Return (X, Y) of the center of cell containing provided text 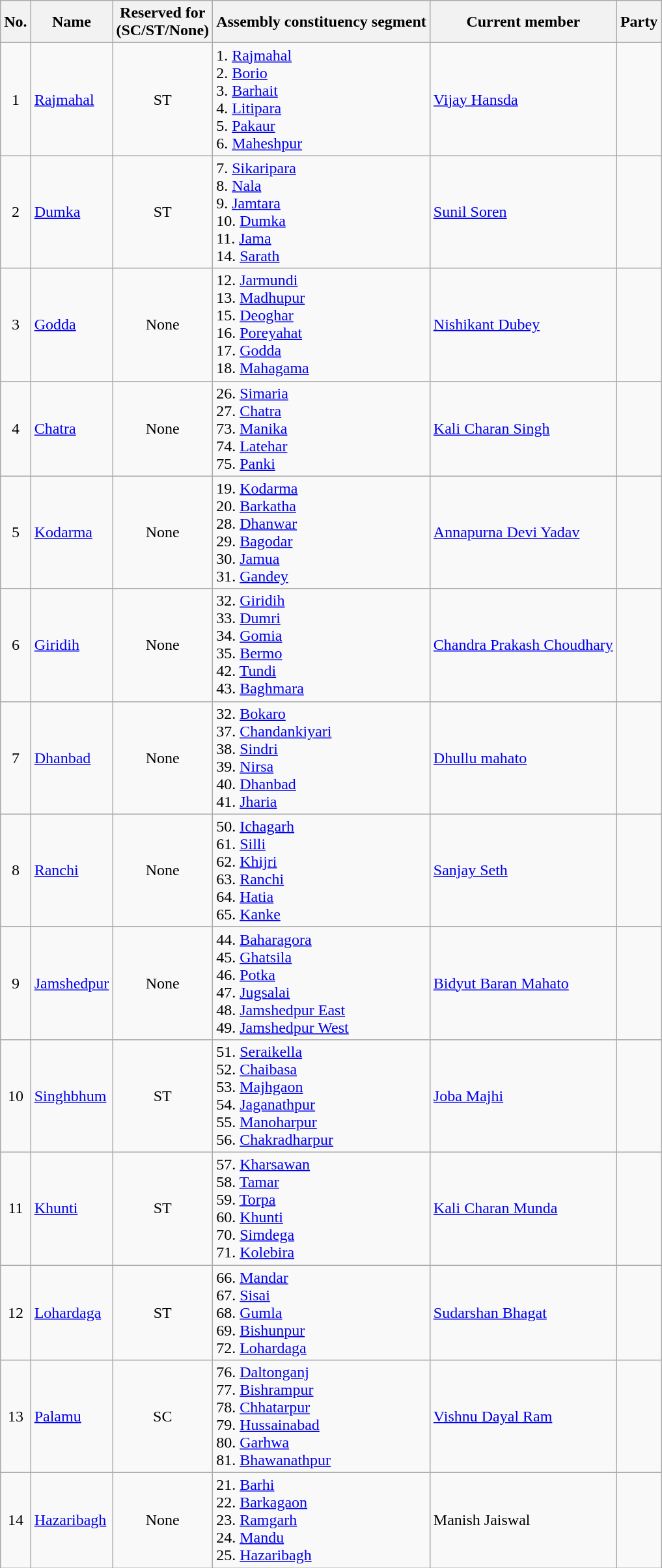
Party (639, 22)
1 (16, 99)
Manish Jaiswal (523, 1520)
50. Ichagarh61. Silli62. Khijri63. Ranchi64. Hatia65. Kanke (322, 870)
7 (16, 758)
Chatra (72, 428)
Vishnu Dayal Ram (523, 1417)
11 (16, 1209)
32. Giridih33. Dumri34. Gomia35. Bermo42. Tundi43. Baghmara (322, 645)
13 (16, 1417)
Joba Majhi (523, 1095)
Bidyut Baran Mahato (523, 983)
3 (16, 324)
2 (16, 212)
44. Baharagora45. Ghatsila46. Potka47. Jugsalai48. Jamshedpur East49. Jamshedpur West (322, 983)
Ranchi (72, 870)
Jamshedpur (72, 983)
8 (16, 870)
1. Rajmahal2. Borio3. Barhait4. Litipara5. Pakaur6. Maheshpur (322, 99)
Sudarshan Bhagat (523, 1312)
Lohardaga (72, 1312)
Vijay Hansda (523, 99)
14 (16, 1520)
Giridih (72, 645)
Godda (72, 324)
Reserved for (SC/ST/None) (163, 22)
Kodarma (72, 533)
Hazaribagh (72, 1520)
Sunil Soren (523, 212)
Assembly constituency segment (322, 22)
19. Kodarma20. Barkatha28. Dhanwar29. Bagodar30. Jamua31. Gandey (322, 533)
Sanjay Seth (523, 870)
Chandra Prakash Choudhary (523, 645)
21. Barhi22. Barkagaon23. Ramgarh24. Mandu25. Hazaribagh (322, 1520)
9 (16, 983)
Name (72, 22)
SC (163, 1417)
51. Seraikella52. Chaibasa53. Majhgaon54. Jaganathpur55. Manoharpur56. Chakradharpur (322, 1095)
26. Simaria27. Chatra73. Manika74. Latehar75. Panki (322, 428)
32. Bokaro37. Chandankiyari38. Sindri39. Nirsa40. Dhanbad41. Jharia (322, 758)
57. Kharsawan58. Tamar59. Torpa60. Khunti70. Simdega71. Kolebira (322, 1209)
Kali Charan Singh (523, 428)
No. (16, 22)
Rajmahal (72, 99)
Annapurna Devi Yadav (523, 533)
Current member (523, 22)
66. Mandar67. Sisai68. Gumla69. Bishunpur72. Lohardaga (322, 1312)
5 (16, 533)
Dhanbad (72, 758)
6 (16, 645)
Dhullu mahato (523, 758)
12 (16, 1312)
Dumka (72, 212)
Khunti (72, 1209)
Nishikant Dubey (523, 324)
Palamu (72, 1417)
7. Sikaripara8. Nala9. Jamtara10. Dumka11. Jama14. Sarath (322, 212)
76. Daltonganj77. Bishrampur78. Chhatarpur79. Hussainabad80. Garhwa81. Bhawanathpur (322, 1417)
Kali Charan Munda (523, 1209)
10 (16, 1095)
12. Jarmundi13. Madhupur15. Deoghar16. Poreyahat17. Godda18. Mahagama (322, 324)
Singhbhum (72, 1095)
4 (16, 428)
